Pinpoint the cell where the given text exists, returning its (x, y) midpoint coordinate. 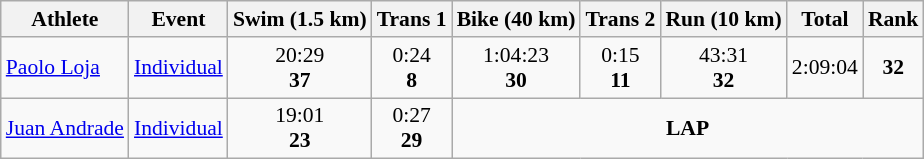
0:248 (412, 68)
Trans 2 (620, 19)
Paolo Loja (65, 68)
Total (825, 19)
LAP (688, 128)
Juan Andrade (65, 128)
Swim (1.5 km) (300, 19)
0:1511 (620, 68)
43:3132 (723, 68)
Bike (40 km) (516, 19)
0:2729 (412, 128)
19:0123 (300, 128)
20:2937 (300, 68)
2:09:04 (825, 68)
1:04:23 30 (516, 68)
Event (178, 19)
Rank (894, 19)
Trans 1 (412, 19)
Run (10 km) (723, 19)
Athlete (65, 19)
32 (894, 68)
